Scan for the cell matching the given text and deliver its [X, Y] coordinate at center. 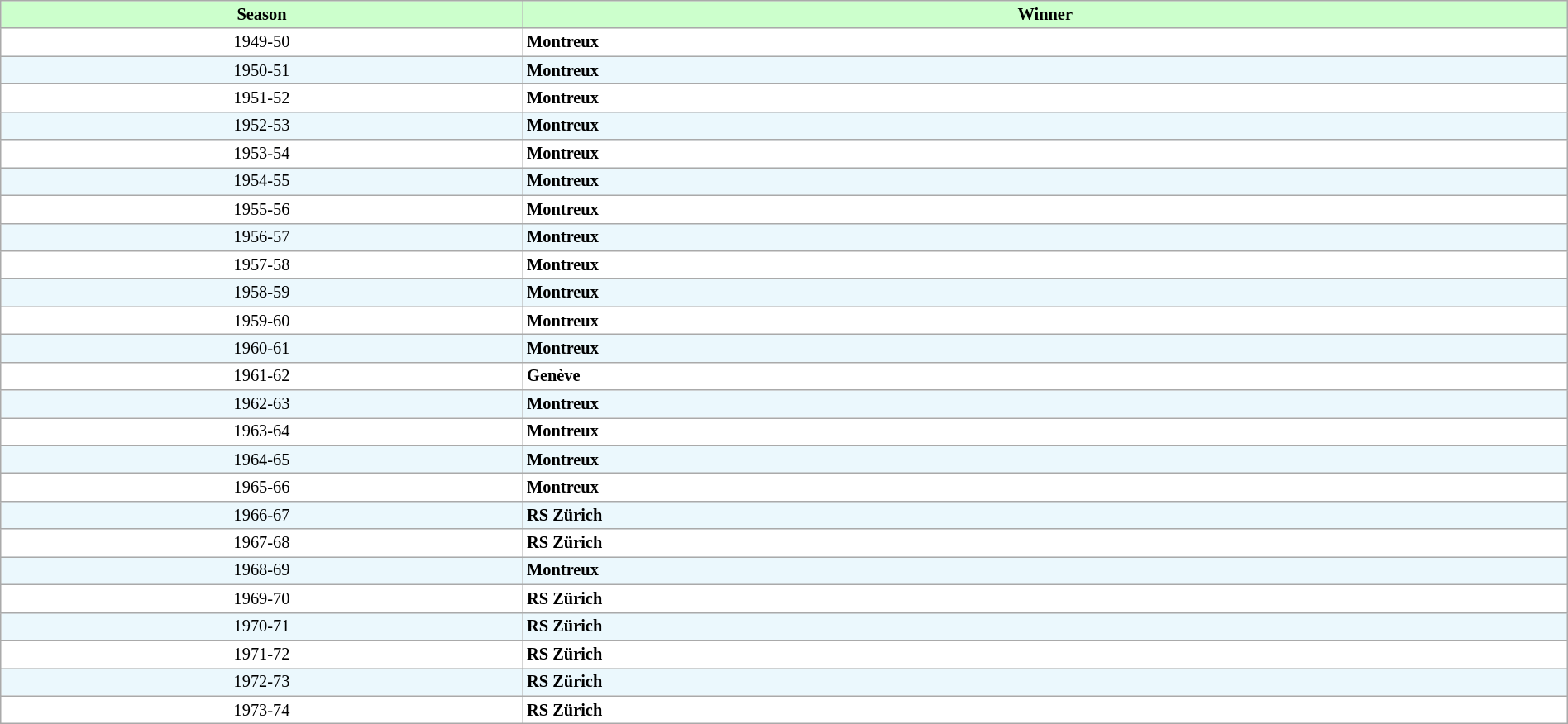
1960-61 [261, 348]
1967-68 [261, 543]
1954-55 [261, 181]
Winner [1045, 14]
Season [261, 14]
1965-66 [261, 487]
1950-51 [261, 70]
1971-72 [261, 654]
1959-60 [261, 321]
1970-71 [261, 626]
1955-56 [261, 209]
1949-50 [261, 42]
1953-54 [261, 154]
1968-69 [261, 570]
1952-53 [261, 126]
1962-63 [261, 404]
1957-58 [261, 264]
1961-62 [261, 376]
Genève [1045, 376]
1972-73 [261, 682]
1963-64 [261, 431]
1966-67 [261, 515]
1956-57 [261, 237]
1969-70 [261, 598]
1964-65 [261, 460]
1958-59 [261, 293]
1973-74 [261, 710]
1951-52 [261, 98]
